Search for the cell housing the specified text and yield its [X, Y] center coordinate. 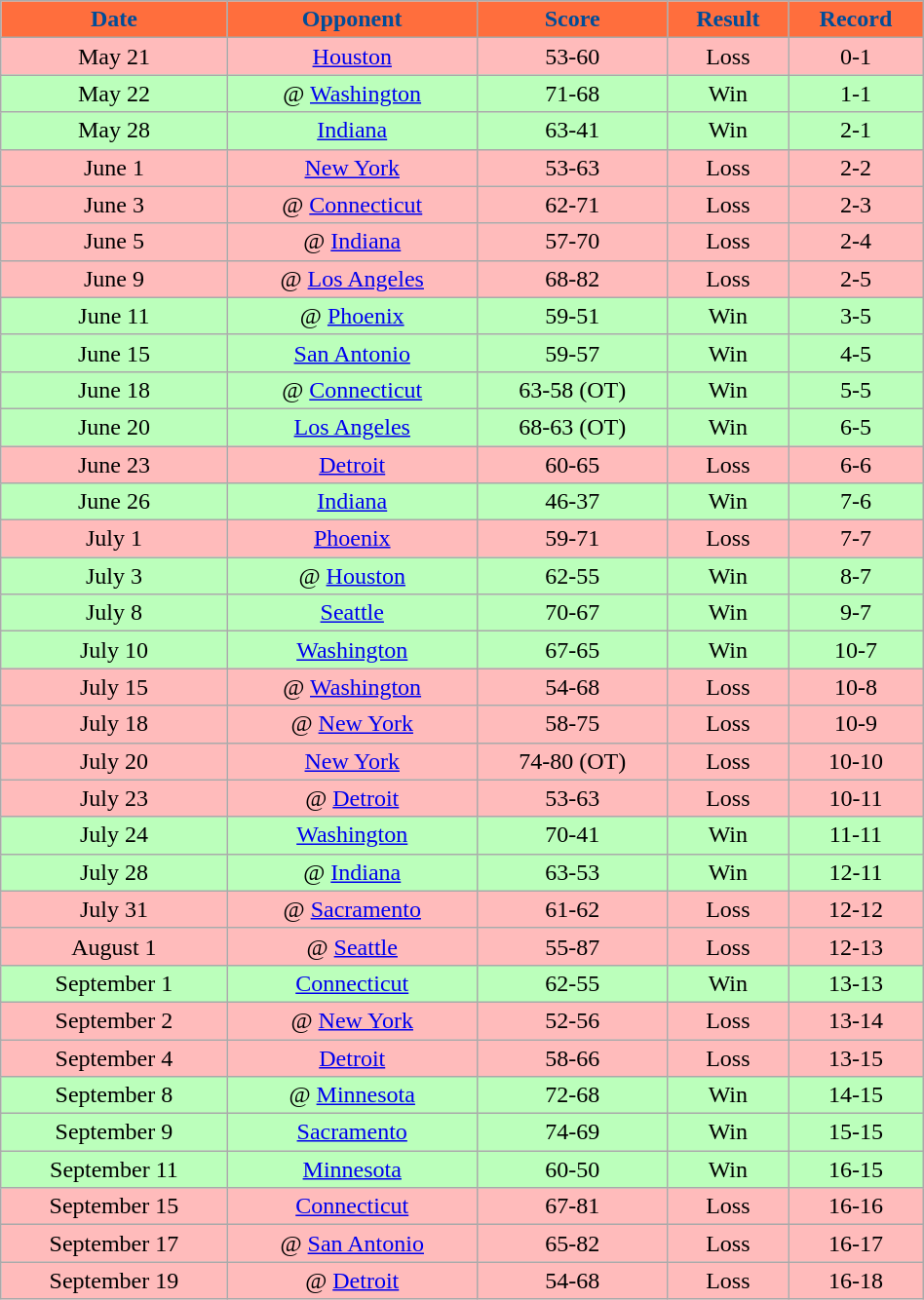
July 15 [114, 687]
June 20 [114, 427]
June 1 [114, 168]
10-11 [856, 798]
11-11 [856, 835]
71-68 [572, 94]
September 1 [114, 983]
68-82 [572, 279]
June 15 [114, 353]
13-15 [856, 1057]
67-65 [572, 650]
Sacramento [352, 1132]
16-15 [856, 1169]
6-5 [856, 427]
Opponent [352, 19]
6-6 [856, 465]
12-13 [856, 946]
72-68 [572, 1095]
July 1 [114, 539]
16-18 [856, 1281]
65-82 [572, 1243]
July 28 [114, 872]
52-56 [572, 1020]
10-8 [856, 687]
63-58 (OT) [572, 390]
September 9 [114, 1132]
53-60 [572, 57]
@ Sacramento [352, 909]
September 4 [114, 1057]
15-15 [856, 1132]
74-69 [572, 1132]
59-51 [572, 316]
68-63 (OT) [572, 427]
61-62 [572, 909]
12-12 [856, 909]
13-13 [856, 983]
58-75 [572, 724]
14-15 [856, 1095]
13-14 [856, 1020]
60-50 [572, 1169]
12-11 [856, 872]
59-57 [572, 353]
70-67 [572, 613]
@ Houston [352, 576]
June 5 [114, 242]
July 10 [114, 650]
May 28 [114, 131]
74-80 (OT) [572, 761]
2-4 [856, 242]
5-5 [856, 390]
Score [572, 19]
September 17 [114, 1243]
July 3 [114, 576]
July 23 [114, 798]
San Antonio [352, 353]
Phoenix [352, 539]
46-37 [572, 502]
July 31 [114, 909]
8-7 [856, 576]
@ Minnesota [352, 1095]
June 26 [114, 502]
August 1 [114, 946]
July 24 [114, 835]
Date [114, 19]
@ Seattle [352, 946]
2-5 [856, 279]
Los Angeles [352, 427]
10-7 [856, 650]
10-10 [856, 761]
Houston [352, 57]
September 2 [114, 1020]
63-41 [572, 131]
59-71 [572, 539]
55-87 [572, 946]
June 18 [114, 390]
July 8 [114, 613]
57-70 [572, 242]
16-17 [856, 1243]
3-5 [856, 316]
4-5 [856, 353]
2-3 [856, 205]
2-1 [856, 131]
June 23 [114, 465]
1-1 [856, 94]
June 9 [114, 279]
16-16 [856, 1206]
0-1 [856, 57]
63-53 [572, 872]
10-9 [856, 724]
July 20 [114, 761]
September 8 [114, 1095]
7-7 [856, 539]
Minnesota [352, 1169]
@ San Antonio [352, 1243]
7-6 [856, 502]
Seattle [352, 613]
September 15 [114, 1206]
September 19 [114, 1281]
67-81 [572, 1206]
June 3 [114, 205]
Record [856, 19]
2-2 [856, 168]
@ Los Angeles [352, 279]
Result [728, 19]
June 11 [114, 316]
70-41 [572, 835]
May 22 [114, 94]
@ Phoenix [352, 316]
9-7 [856, 613]
September 11 [114, 1169]
60-65 [572, 465]
58-66 [572, 1057]
May 21 [114, 57]
62-71 [572, 205]
July 18 [114, 724]
